Identify which cell holds the provided text, then report its [x, y] central coordinate. 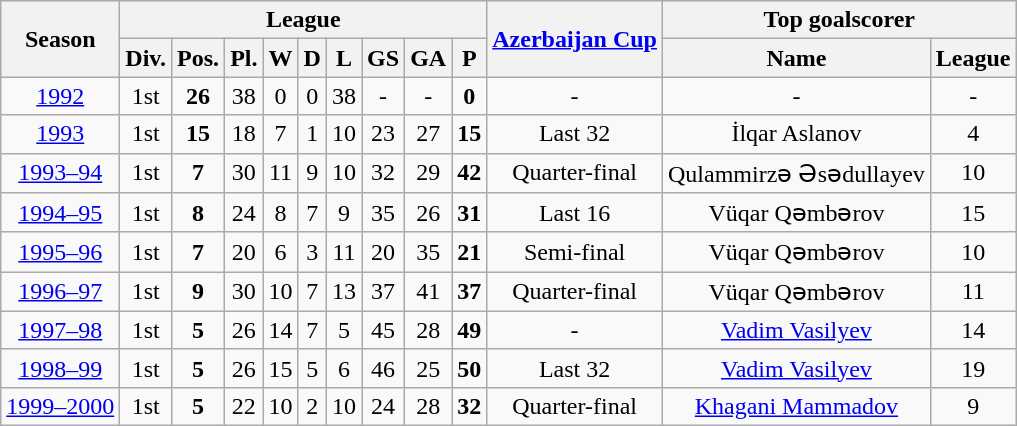
Pl. [244, 58]
1992 [60, 96]
Last 16 [575, 213]
L [344, 58]
4 [973, 134]
41 [428, 292]
45 [384, 330]
42 [470, 173]
13 [344, 292]
31 [470, 213]
1 [312, 134]
46 [384, 368]
Pos. [198, 58]
18 [244, 134]
Top goalscorer [839, 20]
W [280, 58]
Div. [146, 58]
23 [384, 134]
Qulammirzə Əsədullayev [796, 173]
P [470, 58]
2 [312, 406]
GS [384, 58]
İlqar Aslanov [796, 134]
21 [470, 252]
1997–98 [60, 330]
29 [428, 173]
1993 [60, 134]
25 [428, 368]
GA [428, 58]
27 [428, 134]
3 [312, 252]
1999–2000 [60, 406]
49 [470, 330]
1994–95 [60, 213]
19 [973, 368]
1993–94 [60, 173]
1998–99 [60, 368]
Name [796, 58]
Season [60, 39]
50 [470, 368]
22 [244, 406]
1996–97 [60, 292]
D [312, 58]
1995–96 [60, 252]
Semi-final [575, 252]
Khagani Mammadov [796, 406]
Azerbaijan Cup [575, 39]
